Provide the (X, Y) coordinate of the cell's center where the given text is located.  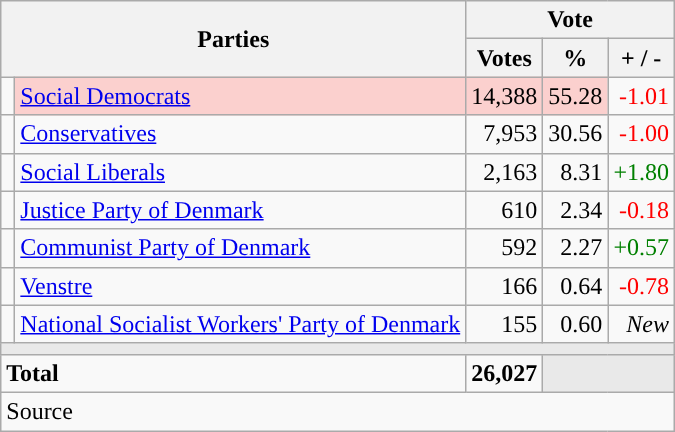
-1.00 (642, 134)
2,163 (504, 172)
Vote (570, 20)
2.34 (576, 210)
Venstre (240, 286)
0.60 (576, 324)
+1.80 (642, 172)
Parties (234, 39)
Total (234, 373)
Social Democrats (240, 96)
30.56 (576, 134)
Conservatives (240, 134)
2.27 (576, 248)
155 (504, 324)
610 (504, 210)
-0.18 (642, 210)
14,388 (504, 96)
166 (504, 286)
55.28 (576, 96)
Communist Party of Denmark (240, 248)
+0.57 (642, 248)
8.31 (576, 172)
0.64 (576, 286)
% (576, 58)
7,953 (504, 134)
26,027 (504, 373)
Votes (504, 58)
National Socialist Workers' Party of Denmark (240, 324)
Justice Party of Denmark (240, 210)
Source (338, 411)
+ / - (642, 58)
Social Liberals (240, 172)
New (642, 324)
-0.78 (642, 286)
592 (504, 248)
-1.01 (642, 96)
